Locate the cell with the specified text and output its [X, Y] center coordinate. 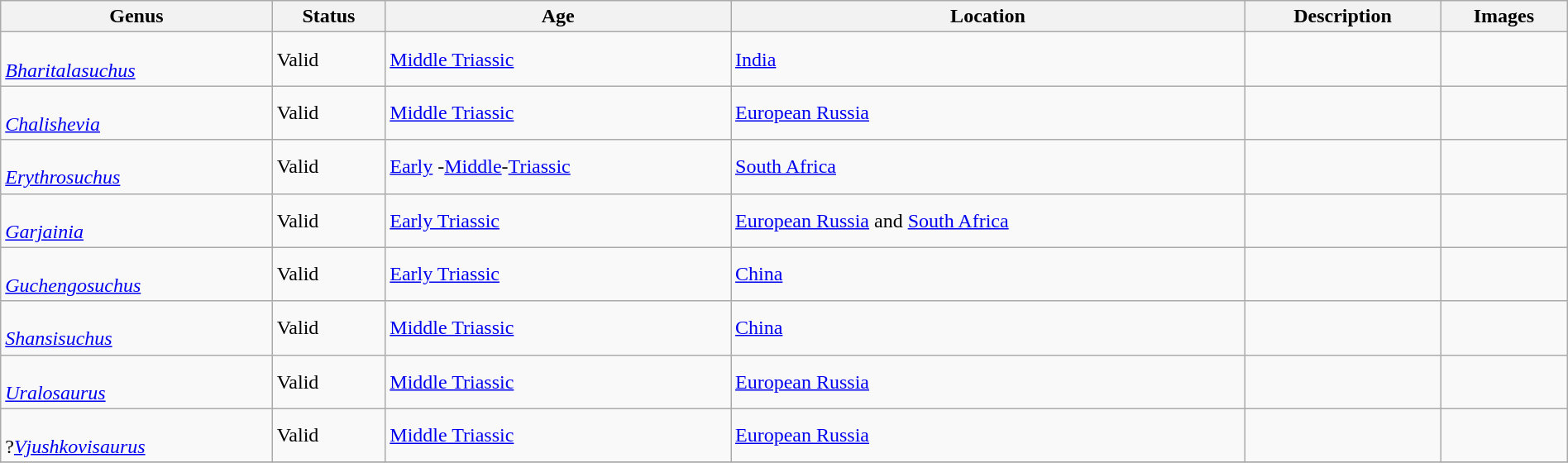
Genus [136, 17]
Early -Middle-Triassic [558, 167]
Uralosaurus [136, 382]
South Africa [988, 167]
Images [1504, 17]
?Vjushkovisaurus [136, 435]
Guchengosuchus [136, 274]
Shansisuchus [136, 327]
European Russia and South Africa [988, 220]
Chalishevia [136, 112]
Erythrosuchus [136, 167]
Location [988, 17]
Status [329, 17]
Bharitalasuchus [136, 60]
Description [1342, 17]
Garjainia [136, 220]
Age [558, 17]
India [988, 60]
